Determine the [X, Y] coordinate at the center of the cell enclosing the given text.  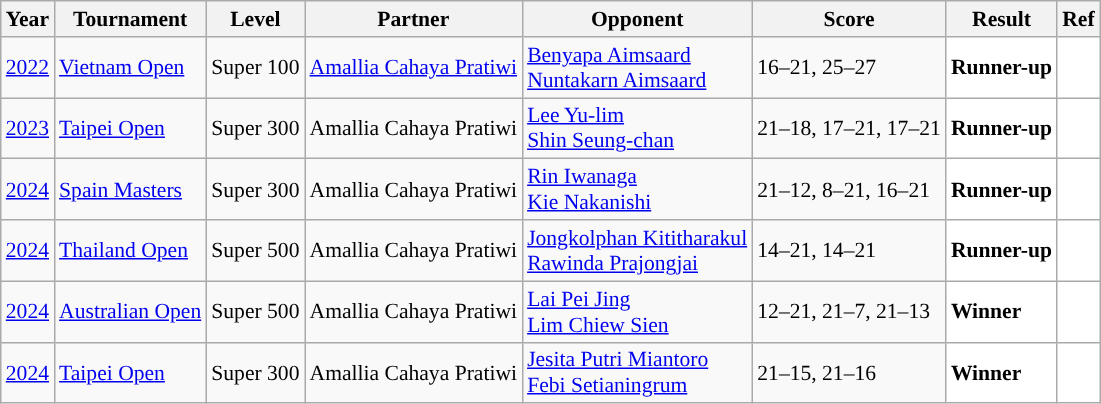
Lee Yu-lim Shin Seung-chan [637, 128]
21–18, 17–21, 17–21 [849, 128]
Jongkolphan Kititharakul Rawinda Prajongjai [637, 250]
2022 [28, 68]
Thailand Open [130, 250]
Level [255, 19]
Opponent [637, 19]
Score [849, 19]
Year [28, 19]
Lai Pei Jing Lim Chiew Sien [637, 312]
16–21, 25–27 [849, 68]
Tournament [130, 19]
Jesita Putri Miantoro Febi Setianingrum [637, 372]
Spain Masters [130, 190]
12–21, 21–7, 21–13 [849, 312]
Ref [1078, 19]
Benyapa Aimsaard Nuntakarn Aimsaard [637, 68]
Partner [414, 19]
2023 [28, 128]
Result [1002, 19]
Vietnam Open [130, 68]
21–12, 8–21, 16–21 [849, 190]
Super 100 [255, 68]
21–15, 21–16 [849, 372]
Rin Iwanaga Kie Nakanishi [637, 190]
14–21, 14–21 [849, 250]
Australian Open [130, 312]
